Determine the (x, y) coordinate at the center of the cell enclosing the given text.  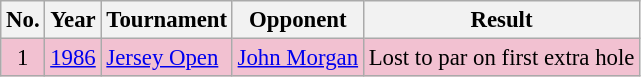
1 (23, 58)
Opponent (298, 20)
1986 (73, 58)
Jersey Open (166, 58)
Result (501, 20)
John Morgan (298, 58)
Year (73, 20)
Tournament (166, 20)
Lost to par on first extra hole (501, 58)
No. (23, 20)
